Scan for the cell matching the given text and deliver its [x, y] coordinate at center. 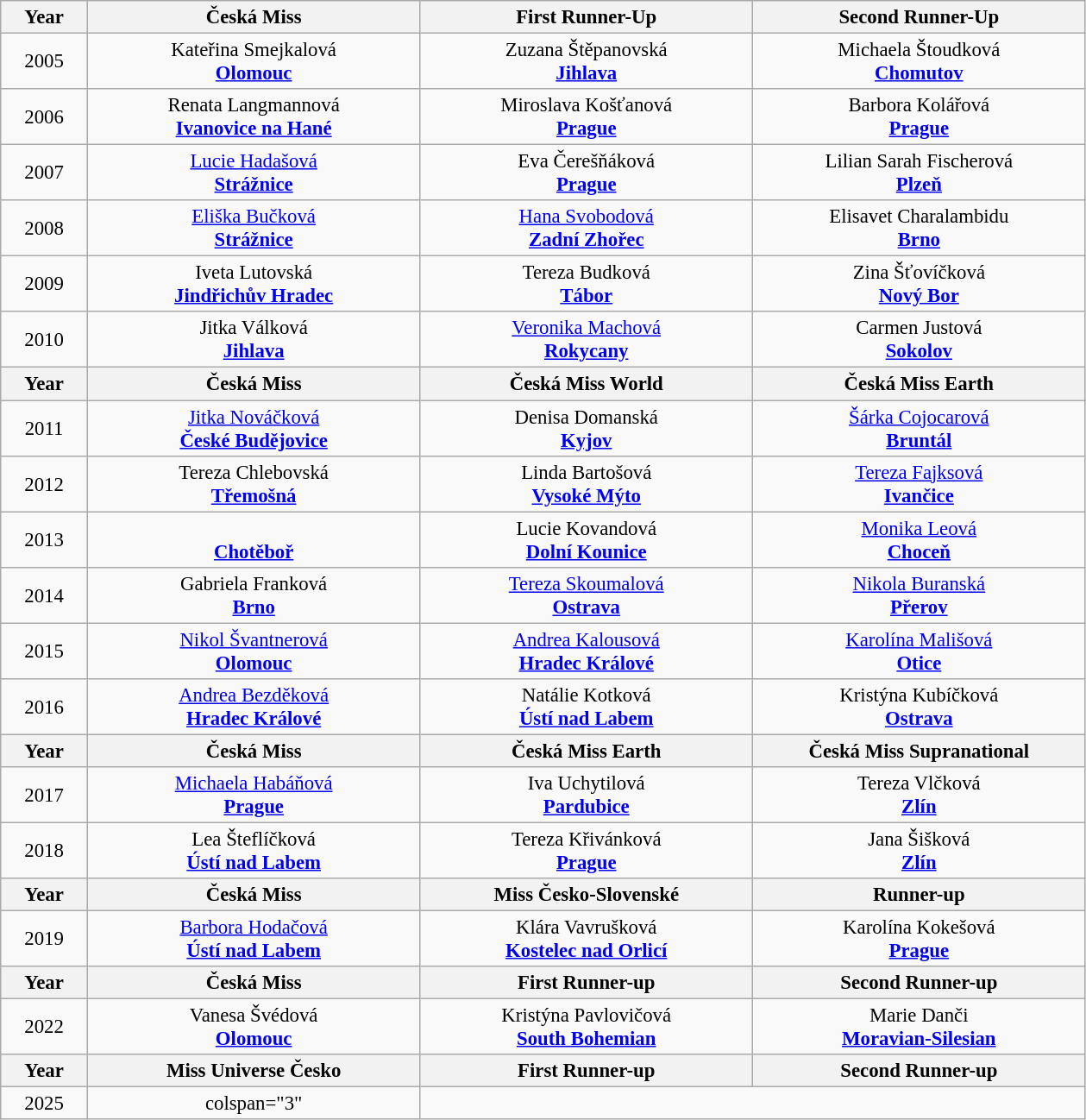
Natálie KotkováÚstí nad Labem [587, 708]
2015 [45, 651]
Iveta LutovskáJindřichův Hradec [254, 285]
Michaela ŠtoudkováChomutov [920, 62]
Nikola BuranskáPřerov [920, 595]
Monika LeováChoceň [920, 540]
Lucie KovandováDolní Kounice [587, 540]
Eva ČerešňákováPrague [587, 173]
2016 [45, 708]
2022 [45, 1027]
Česká Miss Supranational [920, 751]
Tereza KřivánkováPrague [587, 851]
Miroslava KošťanováPrague [587, 117]
Linda BartošováVysoké Mýto [587, 483]
Klára VavruškováKostelec nad Orlicí [587, 939]
Lilian Sarah FischerováPlzeň [920, 173]
2017 [45, 796]
2012 [45, 483]
Vanesa ŠvédováOlomouc [254, 1027]
Chotěboř [254, 540]
Iva UchytilováPardubice [587, 796]
2005 [45, 62]
Tereza FajksováIvančice [920, 483]
2018 [45, 851]
Renata LangmannováIvanovice na Hané [254, 117]
Karolína KokešováPrague [920, 939]
Marie DančiMoravian-Silesian [920, 1027]
Barbora KolářováPrague [920, 117]
Tereza BudkováTábor [587, 285]
Runner-up [920, 895]
2008 [45, 228]
Elisavet CharalambiduBrno [920, 228]
Jitka VálkováJihlava [254, 340]
Veronika MachováRokycany [587, 340]
Miss Universe Česko [254, 1071]
Tereza ChlebovskáTřemošná [254, 483]
Lea ŠteflíčkováÚstí nad Labem [254, 851]
Denisa DomanskáKyjov [587, 428]
2011 [45, 428]
Kristýna PavlovičováSouth Bohemian [587, 1027]
Jitka NováčkováČeské Budějovice [254, 428]
Česká Miss World [587, 384]
Zuzana ŠtěpanovskáJihlava [587, 62]
2009 [45, 285]
Miss Česko-Slovenské [587, 895]
2014 [45, 595]
2013 [45, 540]
Hana SvobodováZadní Zhořec [587, 228]
2006 [45, 117]
Andrea BezděkováHradec Králové [254, 708]
Tereza VlčkováZlín [920, 796]
Jana ŠiškováZlín [920, 851]
Karolína MališováOtice [920, 651]
2007 [45, 173]
2010 [45, 340]
Kateřina SmejkalováOlomouc [254, 62]
Tereza SkoumalováOstrava [587, 595]
colspan="3" [254, 1104]
Barbora HodačováÚstí nad Labem [254, 939]
Gabriela FrankováBrno [254, 595]
Lucie HadašováStrážnice [254, 173]
Second Runner-Up [920, 17]
Andrea KalousováHradec Králové [587, 651]
Eliška BučkováStrážnice [254, 228]
Kristýna KubíčkováOstrava [920, 708]
Nikol ŠvantnerováOlomouc [254, 651]
Carmen JustováSokolov [920, 340]
First Runner-Up [587, 17]
2019 [45, 939]
2025 [45, 1104]
Michaela HabáňováPrague [254, 796]
Zina ŠťovíčkováNový Bor [920, 285]
Šárka CojocarováBruntál [920, 428]
